Locate the cell with the specified text and output its (X, Y) center coordinate. 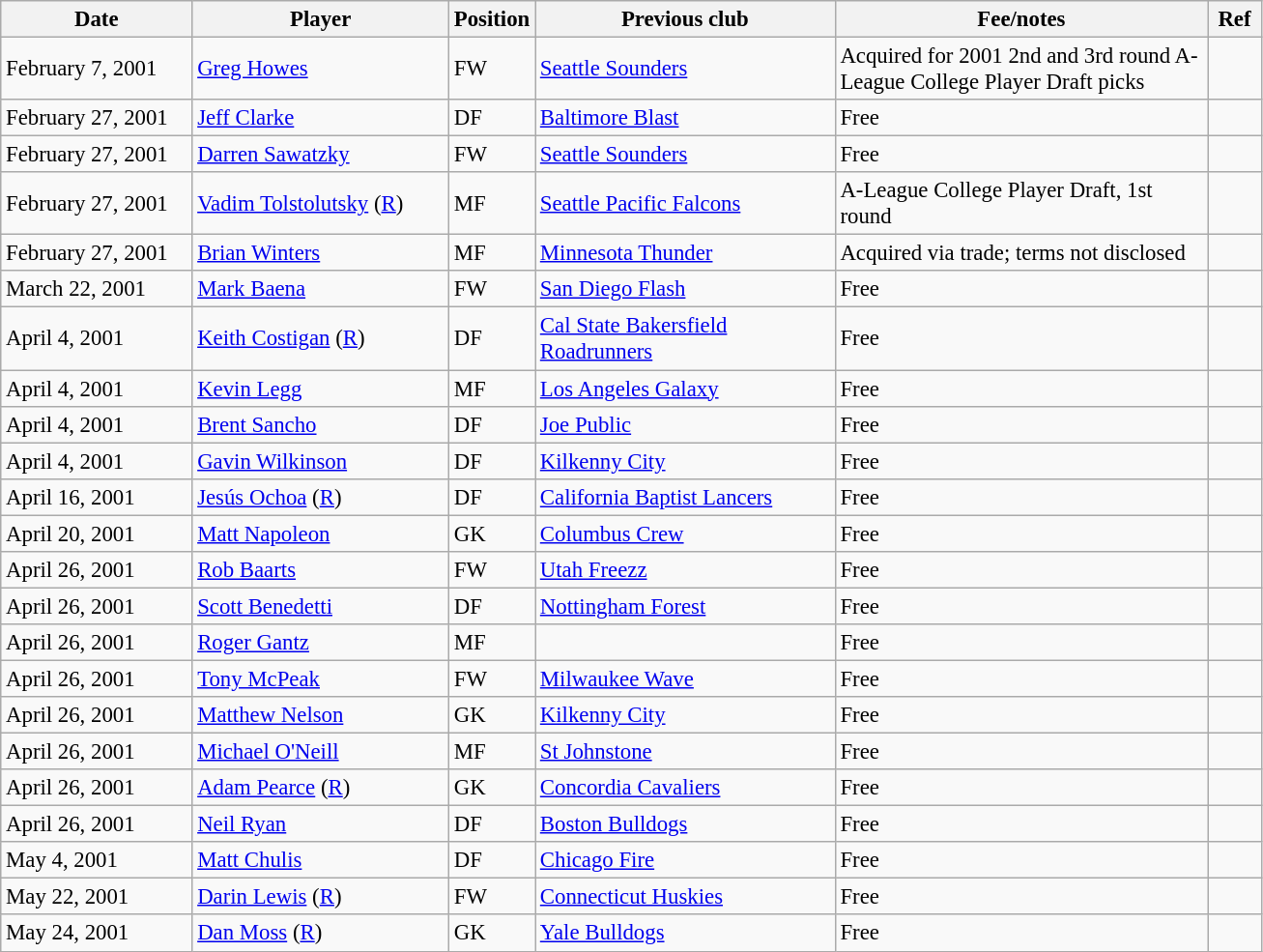
California Baptist Lancers (686, 497)
Fee/notes (1021, 19)
Matt Napoleon (321, 534)
Greg Howes (321, 70)
Joe Public (686, 424)
Darren Sawatzky (321, 155)
May 22, 2001 (97, 897)
Date (97, 19)
Baltimore Blast (686, 118)
February 7, 2001 (97, 70)
March 22, 2001 (97, 289)
Acquired for 2001 2nd and 3rd round A-League College Player Draft picks (1021, 70)
Jesús Ochoa (R) (321, 497)
Neil Ryan (321, 824)
Dan Moss (R) (321, 934)
Milwaukee Wave (686, 678)
Brian Winters (321, 253)
Utah Freezz (686, 570)
Brent Sancho (321, 424)
Connecticut Huskies (686, 897)
Acquired via trade; terms not disclosed (1021, 253)
St Johnstone (686, 752)
Chicago Fire (686, 860)
Seattle Pacific Falcons (686, 203)
Michael O'Neill (321, 752)
Los Angeles Galaxy (686, 389)
Previous club (686, 19)
Jeff Clarke (321, 118)
Player (321, 19)
Vadim Tolstolutsky (R) (321, 203)
April 20, 2001 (97, 534)
Adam Pearce (R) (321, 788)
Scott Benedetti (321, 606)
Matt Chulis (321, 860)
A-League College Player Draft, 1st round (1021, 203)
Tony McPeak (321, 678)
Gavin Wilkinson (321, 461)
May 4, 2001 (97, 860)
Keith Costigan (R) (321, 338)
May 24, 2001 (97, 934)
Cal State Bakersfield Roadrunners (686, 338)
Kevin Legg (321, 389)
Rob Baarts (321, 570)
Concordia Cavaliers (686, 788)
Yale Bulldogs (686, 934)
Minnesota Thunder (686, 253)
Roger Gantz (321, 643)
Mark Baena (321, 289)
Boston Bulldogs (686, 824)
Columbus Crew (686, 534)
April 16, 2001 (97, 497)
Darin Lewis (R) (321, 897)
Ref (1235, 19)
Position (491, 19)
Nottingham Forest (686, 606)
San Diego Flash (686, 289)
Matthew Nelson (321, 715)
